Return (x, y) of the center of cell containing provided text 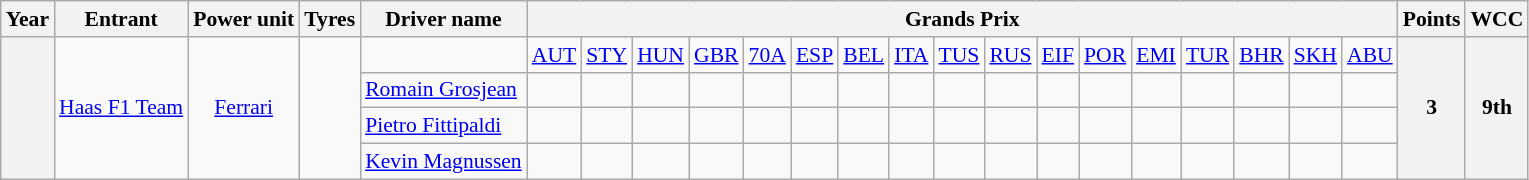
ITA (911, 55)
AUT (554, 55)
EIF (1058, 55)
Grands Prix (962, 19)
WCC (1496, 19)
STY (606, 55)
ESP (814, 55)
Haas F1 Team (121, 108)
EMI (1156, 55)
ABU (1370, 55)
HUN (660, 55)
SKH (1316, 55)
Romain Grosjean (444, 90)
70A (768, 55)
3 (1432, 108)
Driver name (444, 19)
Tyres (330, 19)
GBR (716, 55)
Power unit (244, 19)
Ferrari (244, 108)
Year (28, 19)
RUS (1010, 55)
TUR (1208, 55)
TUS (958, 55)
9th (1496, 108)
POR (1105, 55)
Points (1432, 19)
Pietro Fittipaldi (444, 126)
Kevin Magnussen (444, 162)
BHR (1262, 55)
BEL (864, 55)
Entrant (121, 19)
